Return the [X, Y] coordinate for the center point of the cell that contains the specified text.  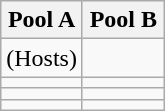
(Hosts) [42, 58]
Pool B [123, 20]
Pool A [42, 20]
